Return the (x, y) coordinate for the center point of the cell that contains the specified text.  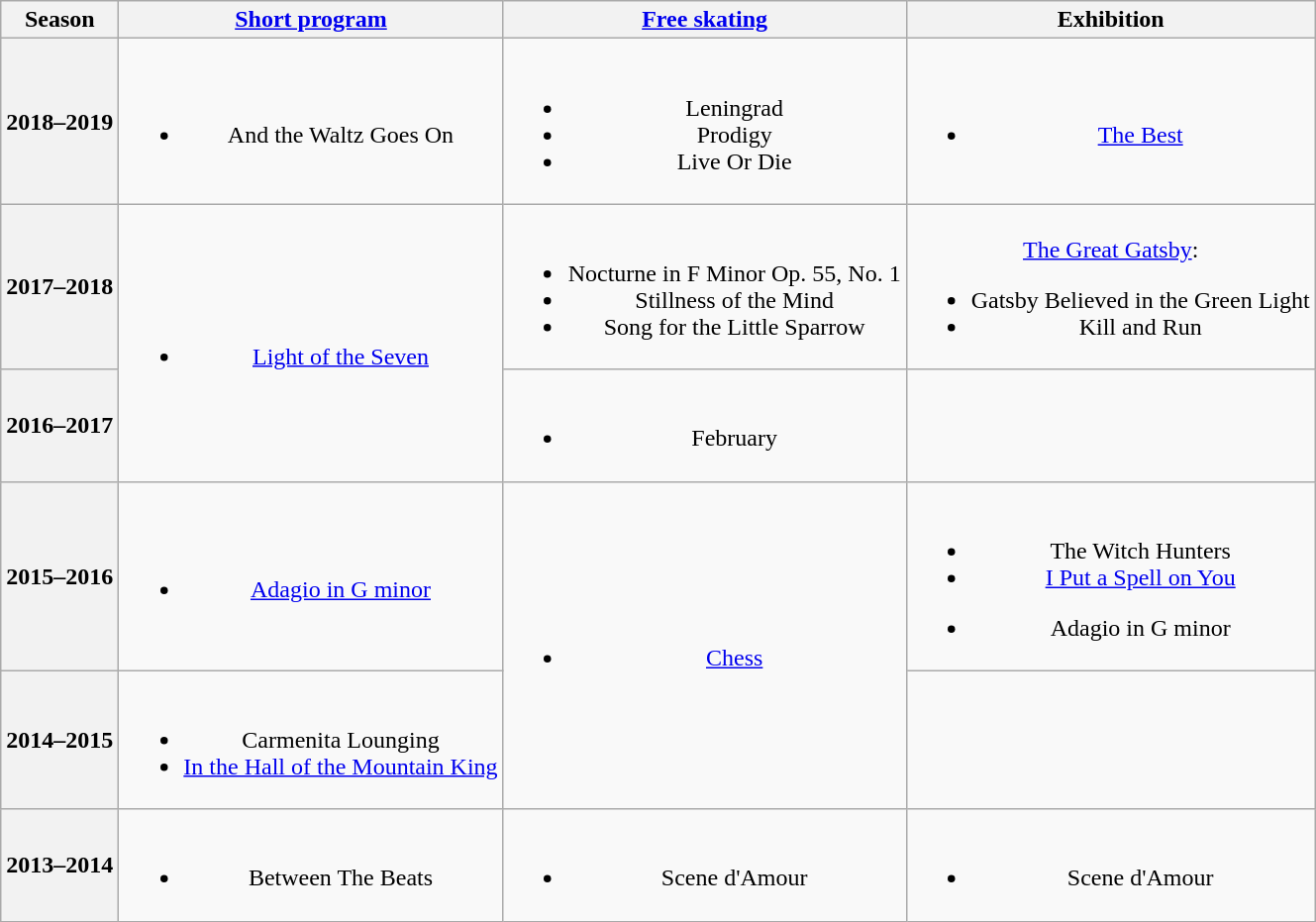
Chess (705, 646)
2018–2019 (59, 121)
Leningrad Prodigy Live Or Die (705, 121)
2013–2014 (59, 866)
2017–2018 (59, 287)
The Great Gatsby:Gatsby Believed in the Green Light Kill and Run (1111, 287)
Free skating (705, 20)
Between The Beats (311, 866)
Adagio in G minor (311, 576)
The Best (1111, 121)
Carmenita Lounging In the Hall of the Mountain King (311, 740)
2016–2017 (59, 426)
Light of the Seven (311, 343)
2014–2015 (59, 740)
Short program (311, 20)
Season (59, 20)
The Witch Hunters I Put a Spell on You Adagio in G minor (1111, 576)
February (705, 426)
And the Waltz Goes On (311, 121)
Exhibition (1111, 20)
2015–2016 (59, 576)
Nocturne in F Minor Op. 55, No. 1 Stillness of the Mind Song for the Little Sparrow (705, 287)
